Capture the cell that displays the provided text and extract its (X, Y) central coordinate. 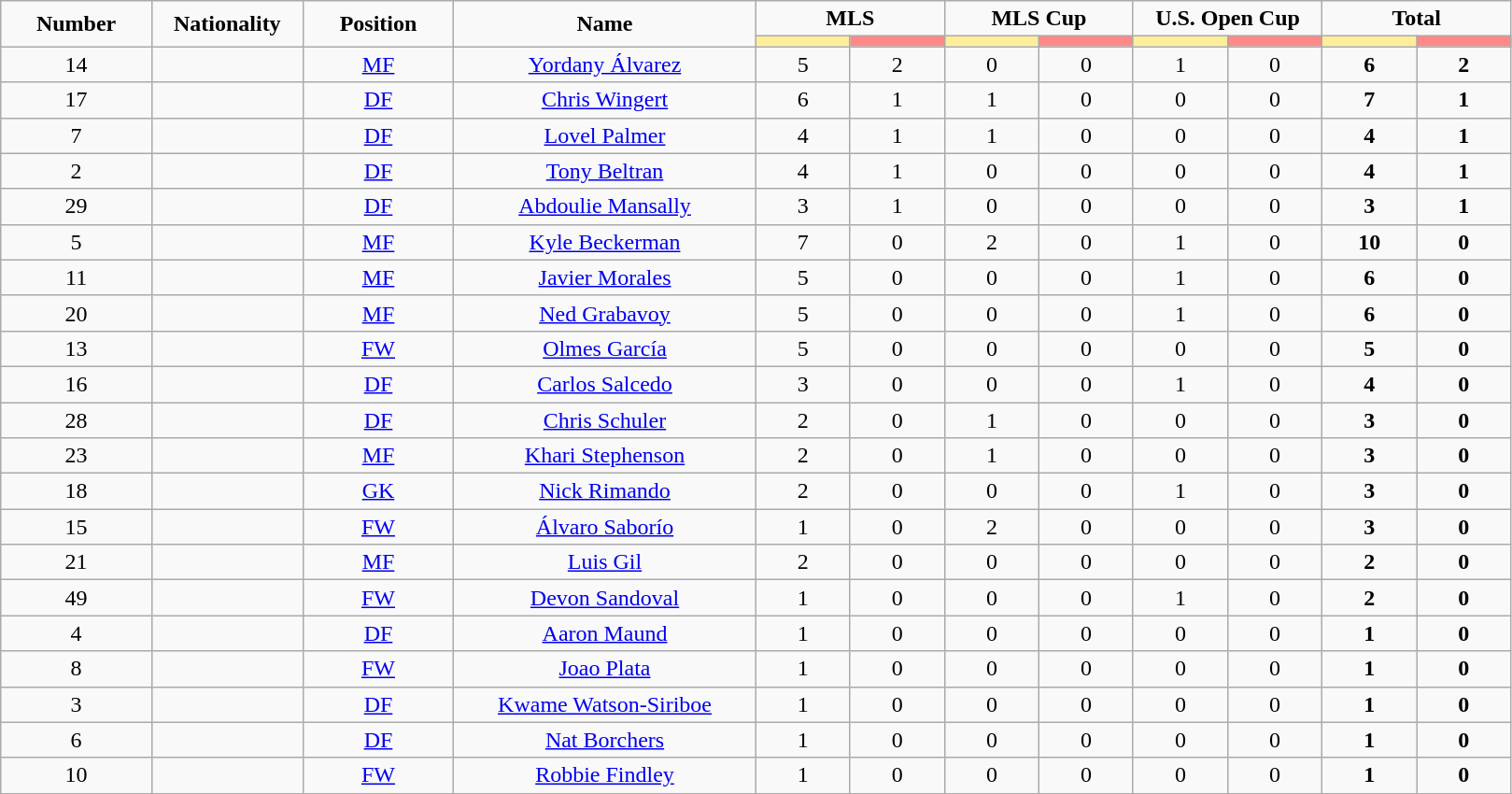
15 (77, 527)
Olmes García (605, 348)
13 (77, 348)
14 (77, 64)
U.S. Open Cup (1227, 19)
Tony Beltran (605, 171)
29 (77, 206)
Carlos Salcedo (605, 384)
Aaron Maund (605, 633)
Yordany Álvarez (605, 64)
8 (77, 669)
Chris Wingert (605, 100)
Devon Sandoval (605, 598)
16 (77, 384)
Joao Plata (605, 669)
11 (77, 277)
23 (77, 456)
Kwame Watson-Siriboe (605, 704)
49 (77, 598)
MLS Cup (1039, 19)
20 (77, 313)
Khari Stephenson (605, 456)
Name (605, 24)
Lovel Palmer (605, 135)
17 (77, 100)
Position (378, 24)
GK (378, 491)
Abdoulie Mansally (605, 206)
Robbie Findley (605, 775)
21 (77, 562)
Ned Grabavoy (605, 313)
Total (1417, 19)
Nationality (227, 24)
Kyle Beckerman (605, 242)
Nick Rimando (605, 491)
Álvaro Saborío (605, 527)
Number (77, 24)
MLS (850, 19)
28 (77, 419)
Chris Schuler (605, 419)
Nat Borchers (605, 740)
Javier Morales (605, 277)
18 (77, 491)
Luis Gil (605, 562)
